Capture the cell that displays the provided text and extract its (x, y) central coordinate. 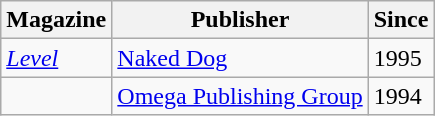
1994 (401, 96)
Publisher (240, 20)
Since (401, 20)
Magazine (56, 20)
Level (56, 58)
Omega Publishing Group (240, 96)
1995 (401, 58)
Naked Dog (240, 58)
